Extract the [X, Y] coordinate from the center of the cell holding the provided text.  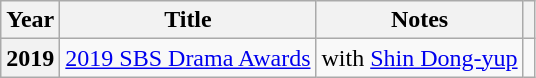
Year [30, 20]
with Shin Dong-yup [420, 58]
Title [188, 20]
2019 SBS Drama Awards [188, 58]
Notes [420, 20]
2019 [30, 58]
